Determine the [X, Y] coordinate at the center of the cell enclosing the given text.  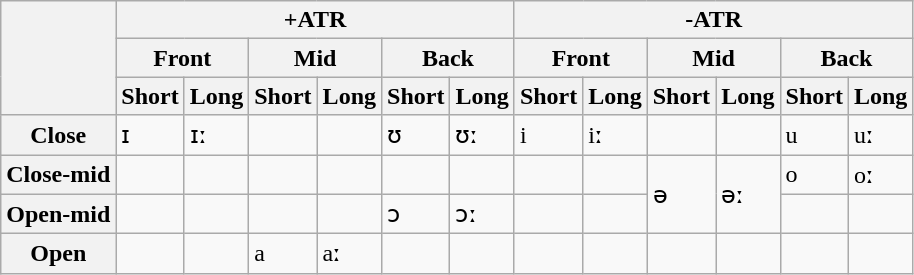
iː [615, 135]
-ATR [714, 20]
ɔ [416, 214]
Open-mid [58, 214]
ɔː [482, 214]
ʊː [482, 135]
oː [880, 174]
Close-mid [58, 174]
ɪː [216, 135]
ə [681, 194]
ɪ [150, 135]
Open [58, 254]
o [814, 174]
i [548, 135]
a [283, 254]
u [814, 135]
aː [349, 254]
Close [58, 135]
əː [748, 194]
uː [880, 135]
ʊ [416, 135]
+ATR [316, 20]
